Identify which cell holds the provided text, then report its [x, y] central coordinate. 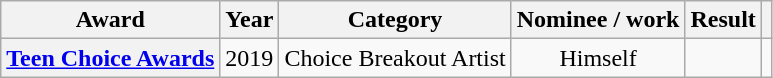
Teen Choice Awards [110, 58]
2019 [250, 58]
Year [250, 20]
Choice Breakout Artist [395, 58]
Himself [598, 58]
Nominee / work [598, 20]
Award [110, 20]
Category [395, 20]
Result [723, 20]
